Return [X, Y] of the center of cell containing provided text 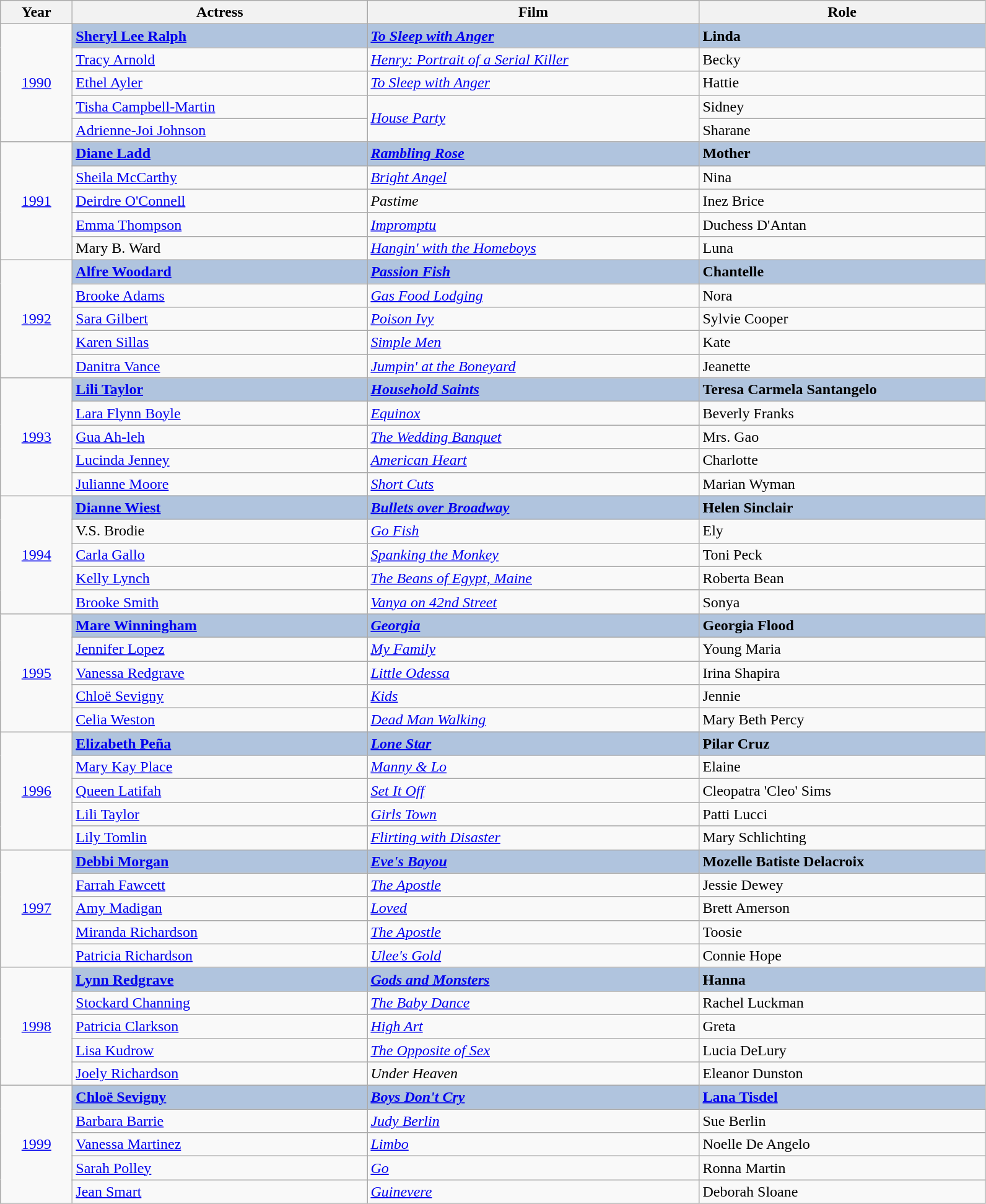
Household Saints [533, 390]
Kids [533, 696]
Impromptu [533, 224]
Alfre Woodard [220, 271]
Henry: Portrait of a Serial Killer [533, 59]
Patricia Richardson [220, 956]
Marian Wyman [842, 484]
Miranda Richardson [220, 932]
Role [842, 12]
Passion Fish [533, 271]
Pilar Cruz [842, 744]
Sarah Polley [220, 1168]
Guinevere [533, 1192]
Sheila McCarthy [220, 177]
Mozelle Batiste Delacroix [842, 861]
Duchess D'Antan [842, 224]
Karen Sillas [220, 343]
Gas Food Lodging [533, 296]
Flirting with Disaster [533, 838]
1996 [37, 791]
Sonya [842, 602]
Vanessa Martinez [220, 1145]
1997 [37, 908]
Teresa Carmela Santangelo [842, 390]
Lone Star [533, 744]
Sharane [842, 130]
Year [37, 12]
Mary B. Ward [220, 248]
Loved [533, 908]
Patricia Clarkson [220, 1026]
Debbi Morgan [220, 861]
Brett Amerson [842, 908]
Jean Smart [220, 1192]
Danitra Vance [220, 366]
Jennie [842, 696]
Linda [842, 36]
Lily Tomlin [220, 838]
Dianne Wiest [220, 508]
Helen Sinclair [842, 508]
Toni Peck [842, 555]
1998 [37, 1026]
Sue Berlin [842, 1121]
Limbo [533, 1145]
Girls Town [533, 814]
Beverly Franks [842, 413]
Actress [220, 12]
V.S. Brodie [220, 531]
Tracy Arnold [220, 59]
Short Cuts [533, 484]
Farrah Fawcett [220, 885]
Ulee's Gold [533, 956]
Roberta Bean [842, 578]
Lucinda Jenney [220, 460]
Under Heaven [533, 1074]
Gua Ah-leh [220, 437]
Bright Angel [533, 177]
Stockard Channing [220, 1003]
Mary Beth Percy [842, 720]
Mare Winningham [220, 625]
Sheryl Lee Ralph [220, 36]
Becky [842, 59]
Set It Off [533, 791]
1995 [37, 672]
Brooke Adams [220, 296]
Gods and Monsters [533, 979]
Elaine [842, 767]
Simple Men [533, 343]
Eve's Bayou [533, 861]
Diane Ladd [220, 154]
Little Odessa [533, 672]
The Opposite of Sex [533, 1050]
Luna [842, 248]
Kate [842, 343]
Pastime [533, 201]
Jennifer Lopez [220, 649]
Mother [842, 154]
Mrs. Gao [842, 437]
1991 [37, 201]
Rachel Luckman [842, 1003]
Jessie Dewey [842, 885]
Hanna [842, 979]
Ely [842, 531]
Sara Gilbert [220, 319]
1993 [37, 437]
Irina Shapira [842, 672]
Mary Schlichting [842, 838]
Sidney [842, 107]
Deirdre O'Connell [220, 201]
Nina [842, 177]
High Art [533, 1026]
Equinox [533, 413]
Eleanor Dunston [842, 1074]
Jumpin' at the Boneyard [533, 366]
Boys Don't Cry [533, 1097]
Go [533, 1168]
Ronna Martin [842, 1168]
Chantelle [842, 271]
1994 [37, 555]
Lucia DeLury [842, 1050]
Hangin' with the Homeboys [533, 248]
Lisa Kudrow [220, 1050]
Cleopatra 'Cleo' Sims [842, 791]
Queen Latifah [220, 791]
Lara Flynn Boyle [220, 413]
Spanking the Monkey [533, 555]
Joely Richardson [220, 1074]
Manny & Lo [533, 767]
The Baby Dance [533, 1003]
Charlotte [842, 460]
The Wedding Banquet [533, 437]
Connie Hope [842, 956]
Deborah Sloane [842, 1192]
Sylvie Cooper [842, 319]
1992 [37, 319]
Georgia Flood [842, 625]
Emma Thompson [220, 224]
Julianne Moore [220, 484]
Georgia [533, 625]
Rambling Rose [533, 154]
Noelle De Angelo [842, 1145]
Celia Weston [220, 720]
Young Maria [842, 649]
House Party [533, 118]
Go Fish [533, 531]
1990 [37, 83]
Inez Brice [842, 201]
Lana Tisdel [842, 1097]
Jeanette [842, 366]
Patti Lucci [842, 814]
Lynn Redgrave [220, 979]
Vanessa Redgrave [220, 672]
The Beans of Egypt, Maine [533, 578]
Greta [842, 1026]
Toosie [842, 932]
Tisha Campbell-Martin [220, 107]
Bullets over Broadway [533, 508]
Nora [842, 296]
Poison Ivy [533, 319]
American Heart [533, 460]
Brooke Smith [220, 602]
Judy Berlin [533, 1121]
Carla Gallo [220, 555]
Film [533, 12]
Adrienne-Joi Johnson [220, 130]
Barbara Barrie [220, 1121]
Ethel Ayler [220, 83]
Kelly Lynch [220, 578]
1999 [37, 1145]
Hattie [842, 83]
Amy Madigan [220, 908]
Vanya on 42nd Street [533, 602]
Dead Man Walking [533, 720]
Elizabeth Peña [220, 744]
Mary Kay Place [220, 767]
My Family [533, 649]
